Capture the cell that displays the provided text and extract its [X, Y] central coordinate. 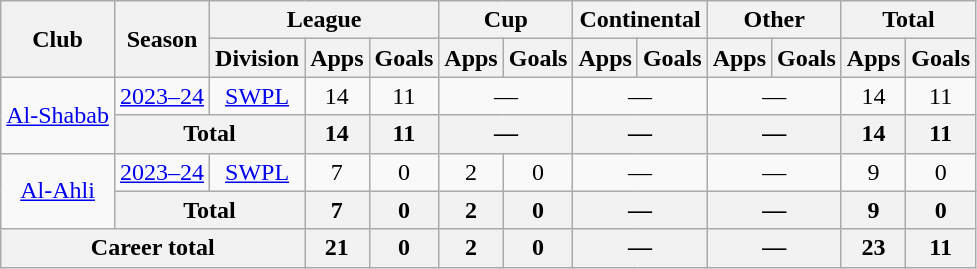
21 [337, 248]
Cup [506, 20]
Al-Shabab [58, 115]
Season [162, 39]
Career total [153, 248]
Other [774, 20]
Continental [640, 20]
Division [258, 58]
Club [58, 39]
23 [873, 248]
Al-Ahli [58, 191]
League [324, 20]
